Search for the cell housing the specified text and yield its [X, Y] center coordinate. 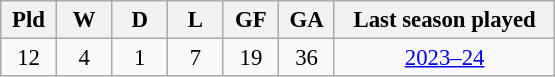
4 [84, 58]
W [84, 20]
7 [196, 58]
GF [251, 20]
12 [29, 58]
2023–24 [444, 58]
19 [251, 58]
D [140, 20]
1 [140, 58]
GA [307, 20]
36 [307, 58]
Pld [29, 20]
L [196, 20]
Last season played [444, 20]
